Find where the given text appears and provide that cell's center as [x, y] coordinate. 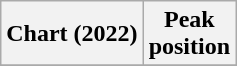
Chart (2022) [72, 34]
Peakposition [189, 34]
